From the cell containing the given text, extract its center point as (x, y) coordinate. 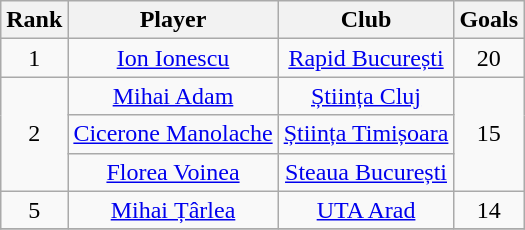
Ion Ionescu (173, 58)
Mihai Adam (173, 96)
1 (34, 58)
15 (489, 134)
Player (173, 20)
Florea Voinea (173, 172)
2 (34, 134)
Știința Timișoara (366, 134)
Steaua București (366, 172)
Goals (489, 20)
Club (366, 20)
Mihai Țârlea (173, 210)
5 (34, 210)
14 (489, 210)
Rank (34, 20)
Știința Cluj (366, 96)
UTA Arad (366, 210)
Rapid București (366, 58)
Cicerone Manolache (173, 134)
20 (489, 58)
